Search for the cell housing the specified text and yield its [x, y] center coordinate. 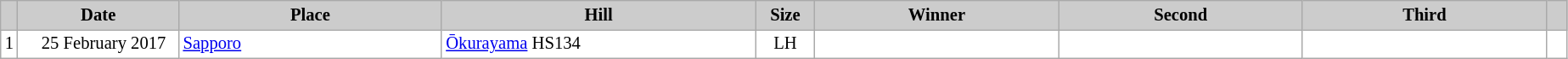
Size [785, 15]
Second [1180, 15]
25 February 2017 [98, 44]
Ōkurayama HS134 [599, 44]
Place [311, 15]
Third [1425, 15]
Winner [937, 15]
LH [785, 44]
Hill [599, 15]
1 [9, 44]
Date [98, 15]
Sapporo [311, 44]
